Provide the (x, y) coordinate of the cell's center where the given text is located.  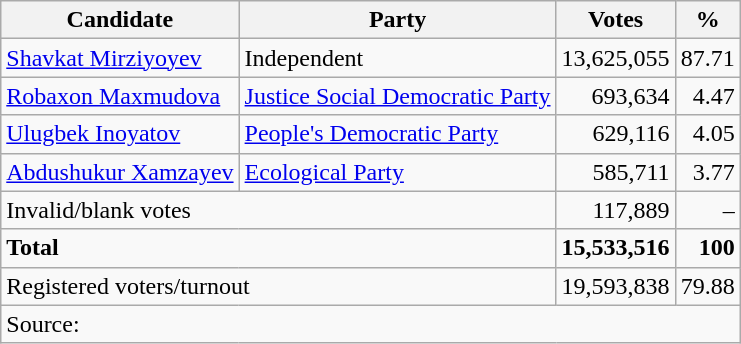
87.71 (708, 58)
79.88 (708, 286)
19,593,838 (616, 286)
Invalid/blank votes (278, 210)
15,533,516 (616, 248)
Ulugbek Inoyatov (120, 134)
Independent (398, 58)
693,634 (616, 96)
100 (708, 248)
4.47 (708, 96)
Votes (616, 20)
Ecological Party (398, 172)
Candidate (120, 20)
% (708, 20)
Abdushukur Xamzayev (120, 172)
Shavkat Mirziyoyev (120, 58)
3.77 (708, 172)
Source: (370, 324)
13,625,055 (616, 58)
Robaxon Maxmudova (120, 96)
Party (398, 20)
Justice Social Democratic Party (398, 96)
Total (278, 248)
Registered voters/turnout (278, 286)
– (708, 210)
4.05 (708, 134)
People's Democratic Party (398, 134)
117,889 (616, 210)
585,711 (616, 172)
629,116 (616, 134)
